Search for the cell housing the specified text and yield its (x, y) center coordinate. 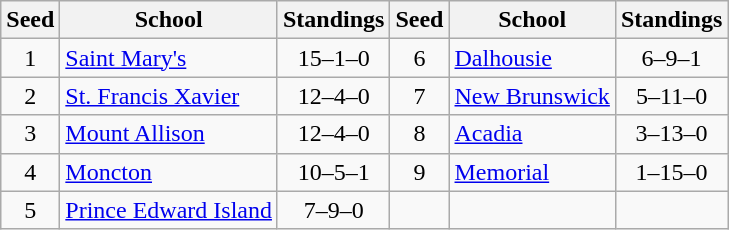
New Brunswick (532, 96)
3–13–0 (671, 134)
15–1–0 (333, 58)
6–9–1 (671, 58)
8 (420, 134)
St. Francis Xavier (169, 96)
Saint Mary's (169, 58)
4 (30, 172)
Dalhousie (532, 58)
Moncton (169, 172)
1 (30, 58)
Acadia (532, 134)
10–5–1 (333, 172)
1–15–0 (671, 172)
9 (420, 172)
5 (30, 210)
2 (30, 96)
6 (420, 58)
Memorial (532, 172)
Mount Allison (169, 134)
7 (420, 96)
Prince Edward Island (169, 210)
3 (30, 134)
5–11–0 (671, 96)
7–9–0 (333, 210)
